Return [x, y] of the center of cell containing provided text 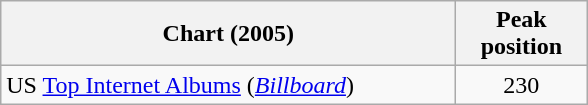
Peakposition [522, 34]
Chart (2005) [228, 34]
US Top Internet Albums (Billboard) [228, 85]
230 [522, 85]
